Identify which cell holds the provided text, then report its [X, Y] central coordinate. 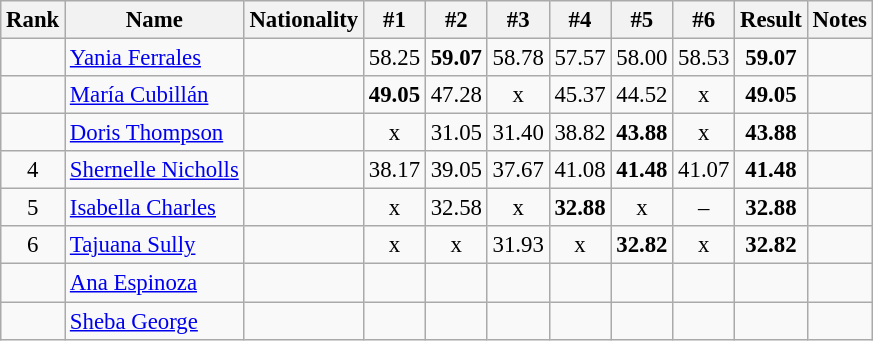
Name [155, 20]
58.78 [518, 58]
37.67 [518, 170]
41.07 [704, 170]
María Cubillán [155, 95]
#2 [456, 20]
#1 [395, 20]
– [704, 208]
#6 [704, 20]
41.08 [580, 170]
6 [33, 245]
39.05 [456, 170]
Rank [33, 20]
#5 [642, 20]
Result [772, 20]
31.40 [518, 133]
44.52 [642, 95]
Notes [840, 20]
Ana Espinoza [155, 283]
Nationality [304, 20]
Yania Ferrales [155, 58]
Shernelle Nicholls [155, 170]
5 [33, 208]
Isabella Charles [155, 208]
45.37 [580, 95]
58.53 [704, 58]
57.57 [580, 58]
58.25 [395, 58]
Doris Thompson [155, 133]
#4 [580, 20]
#3 [518, 20]
Tajuana Sully [155, 245]
4 [33, 170]
31.93 [518, 245]
47.28 [456, 95]
32.58 [456, 208]
38.17 [395, 170]
38.82 [580, 133]
58.00 [642, 58]
31.05 [456, 133]
Sheba George [155, 321]
